Scan for the cell matching the given text and deliver its [X, Y] coordinate at center. 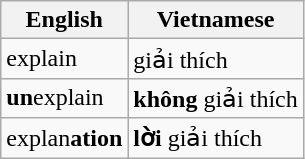
unexplain [64, 98]
explain [64, 59]
giải thích [216, 59]
Vietnamese [216, 20]
explanation [64, 138]
không giải thích [216, 98]
lời giải thích [216, 138]
English [64, 20]
